Capture the cell that displays the provided text and extract its [X, Y] central coordinate. 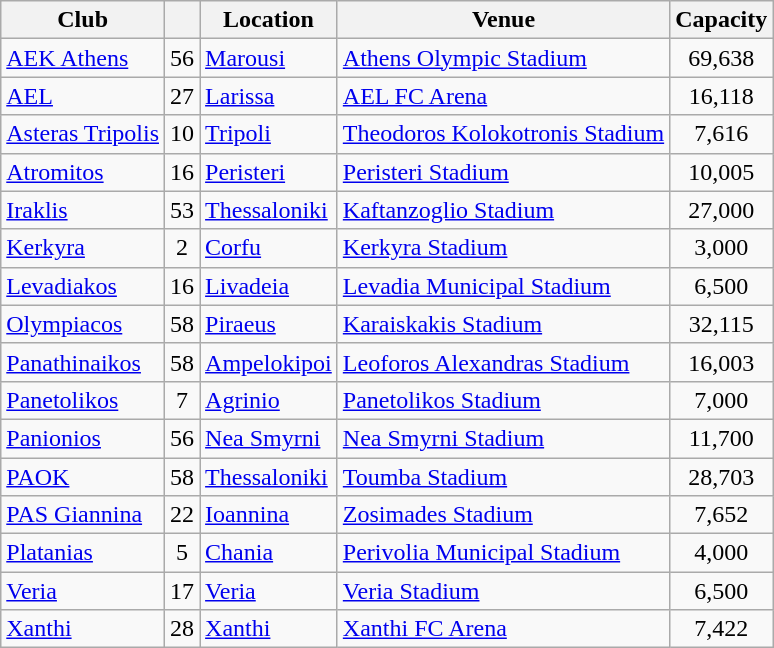
7,652 [722, 515]
Larissa [269, 96]
Panionios [83, 438]
Athens Olympic Stadium [503, 58]
Tripoli [269, 134]
Olympiacos [83, 324]
AEK Athens [83, 58]
Nea Smyrni Stadium [503, 438]
7,422 [722, 629]
17 [182, 591]
Leoforos Alexandras Stadium [503, 362]
2 [182, 248]
Corfu [269, 248]
Atromitos [83, 172]
Agrinio [269, 400]
Levadiakos [83, 286]
7,000 [722, 400]
16,003 [722, 362]
Livadeia [269, 286]
Venue [503, 20]
Karaiskakis Stadium [503, 324]
Peristeri [269, 172]
28 [182, 629]
Peristeri Stadium [503, 172]
Levadia Municipal Stadium [503, 286]
53 [182, 210]
PAS Giannina [83, 515]
28,703 [722, 477]
16,118 [722, 96]
PAOK [83, 477]
Capacity [722, 20]
Nea Smyrni [269, 438]
Veria Stadium [503, 591]
Piraeus [269, 324]
5 [182, 553]
Club [83, 20]
AEL [83, 96]
Ampelokipoi [269, 362]
27,000 [722, 210]
Asteras Tripolis [83, 134]
Chania [269, 553]
Panetolikos [83, 400]
7,616 [722, 134]
Panetolikos Stadium [503, 400]
Kerkyra [83, 248]
Theodoros Kolokotronis Stadium [503, 134]
Marousi [269, 58]
10 [182, 134]
3,000 [722, 248]
Location [269, 20]
AEL FC Arena [503, 96]
Kaftanzoglio Stadium [503, 210]
Panathinaikos [83, 362]
69,638 [722, 58]
Iraklis [83, 210]
7 [182, 400]
Zosimades Stadium [503, 515]
11,700 [722, 438]
Platanias [83, 553]
10,005 [722, 172]
Toumba Stadium [503, 477]
4,000 [722, 553]
22 [182, 515]
Ioannina [269, 515]
Kerkyra Stadium [503, 248]
Perivolia Municipal Stadium [503, 553]
27 [182, 96]
32,115 [722, 324]
Xanthi FC Arena [503, 629]
